Provide the (x, y) coordinate of the cell's center where the given text is located.  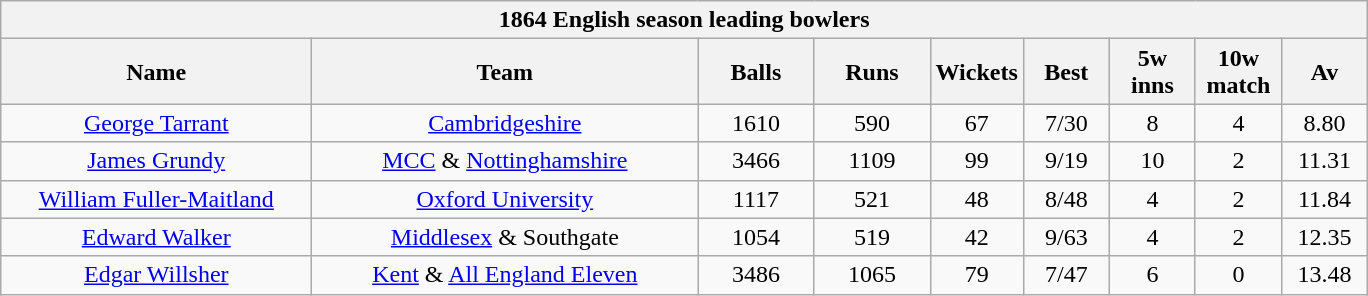
8.80 (1324, 123)
0 (1238, 275)
1117 (756, 199)
9/19 (1066, 161)
13.48 (1324, 275)
12.35 (1324, 237)
Name (156, 72)
Edward Walker (156, 237)
1610 (756, 123)
521 (872, 199)
William Fuller-Maitland (156, 199)
Av (1324, 72)
Best (1066, 72)
6 (1152, 275)
MCC & Nottinghamshire (505, 161)
1864 English season leading bowlers (684, 20)
1109 (872, 161)
42 (976, 237)
8 (1152, 123)
Kent & All England Eleven (505, 275)
George Tarrant (156, 123)
Team (505, 72)
Runs (872, 72)
11.84 (1324, 199)
Middlesex & Southgate (505, 237)
10w match (1238, 72)
Wickets (976, 72)
11.31 (1324, 161)
James Grundy (156, 161)
3466 (756, 161)
8/48 (1066, 199)
7/47 (1066, 275)
1065 (872, 275)
Balls (756, 72)
Oxford University (505, 199)
Edgar Willsher (156, 275)
3486 (756, 275)
67 (976, 123)
Cambridgeshire (505, 123)
5w inns (1152, 72)
79 (976, 275)
1054 (756, 237)
590 (872, 123)
48 (976, 199)
99 (976, 161)
519 (872, 237)
9/63 (1066, 237)
10 (1152, 161)
7/30 (1066, 123)
